For the text-containing cell, return its midpoint in (X, Y) coordinate format. 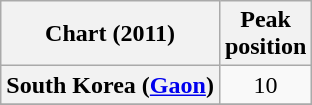
Chart (2011) (110, 34)
Peakposition (265, 34)
South Korea (Gaon) (110, 85)
10 (265, 85)
